Scan for the cell matching the given text and deliver its [x, y] coordinate at center. 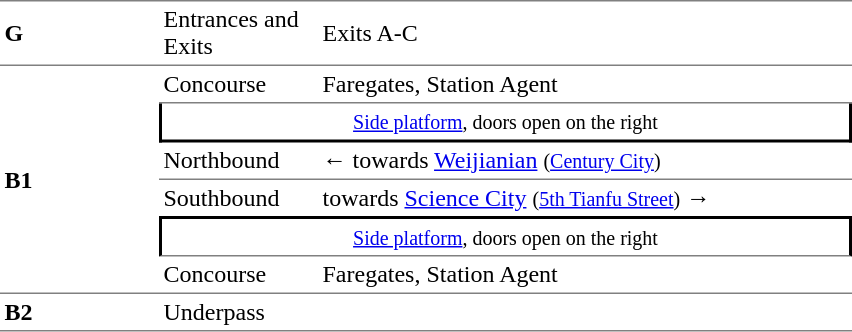
G [80, 33]
Entrances and Exits [238, 33]
Southbound [238, 198]
B1 [80, 180]
towards Science City (5th Tianfu Street) → [585, 198]
B2 [80, 313]
Exits A-C [585, 33]
← towards Weijianian (Century City) [585, 161]
Northbound [238, 161]
Underpass [238, 313]
